Return the (x, y) coordinate for the center point of the cell that contains the specified text.  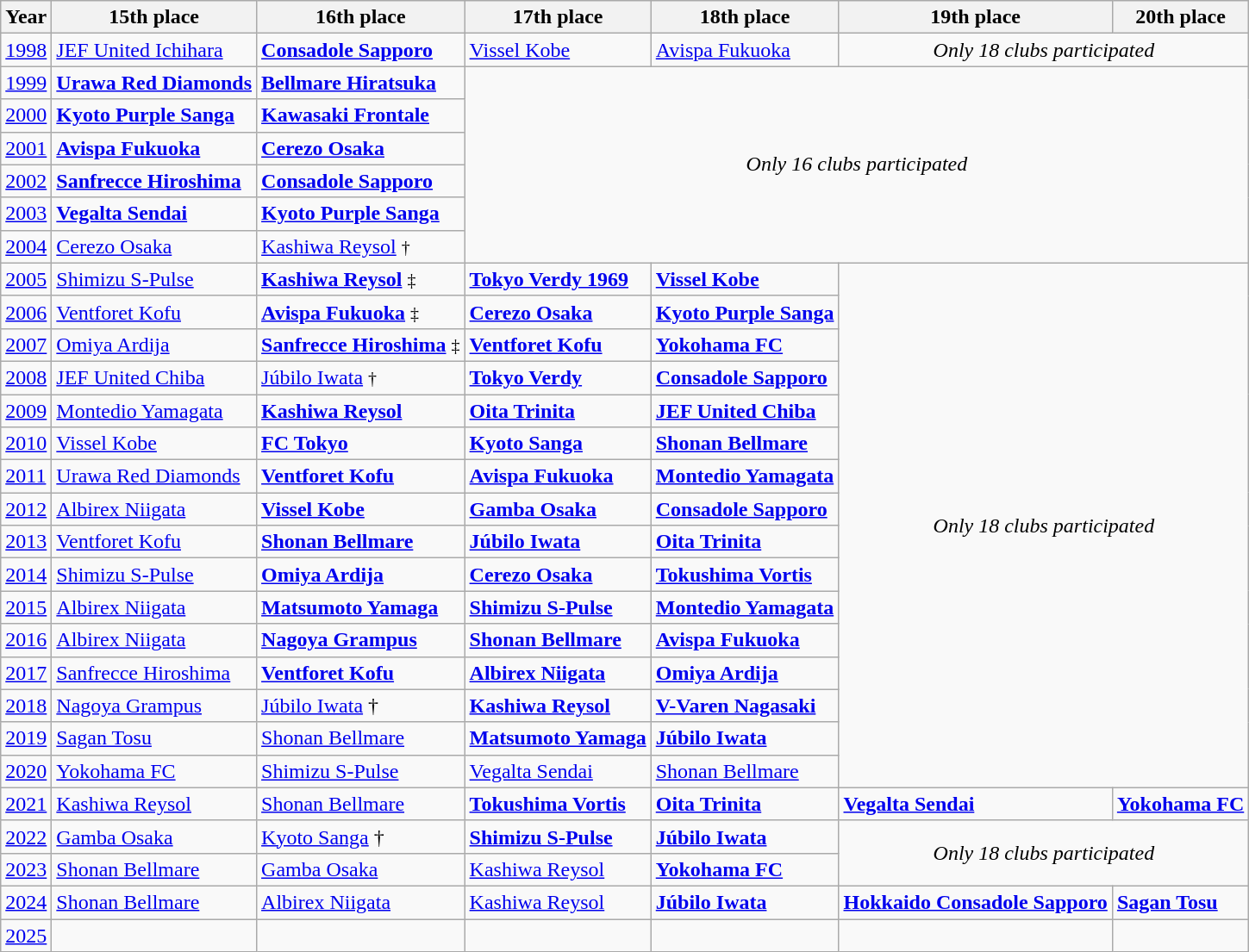
Kyoto Sanga † (361, 837)
2023 (26, 869)
2022 (26, 837)
2021 (26, 804)
2014 (26, 575)
19th place (976, 17)
2002 (26, 181)
1998 (26, 50)
Avispa Fukuoka ‡ (361, 312)
1999 (26, 83)
2003 (26, 214)
15th place (154, 17)
2001 (26, 148)
Tokyo Verdy 1969 (558, 279)
17th place (558, 17)
Kashiwa Reysol ‡ (361, 279)
2012 (26, 509)
Kawasaki Frontale (361, 115)
2010 (26, 444)
16th place (361, 17)
2000 (26, 115)
FC Tokyo (361, 444)
2019 (26, 738)
Kashiwa Reysol † (361, 246)
2008 (26, 377)
V-Varen Nagasaki (745, 706)
2011 (26, 476)
Year (26, 17)
2013 (26, 542)
Sanfrecce Hiroshima ‡ (361, 345)
18th place (745, 17)
2025 (26, 935)
Kyoto Sanga (558, 444)
2024 (26, 902)
2016 (26, 640)
Tokyo Verdy (558, 377)
2009 (26, 411)
2020 (26, 771)
2015 (26, 607)
2004 (26, 246)
2007 (26, 345)
2017 (26, 673)
Only 16 clubs participated (857, 165)
2005 (26, 279)
2006 (26, 312)
Bellmare Hiratsuka (361, 83)
2018 (26, 706)
Hokkaido Consadole Sapporo (976, 902)
20th place (1180, 17)
JEF United Ichihara (154, 50)
